Search for the cell housing the specified text and yield its [x, y] center coordinate. 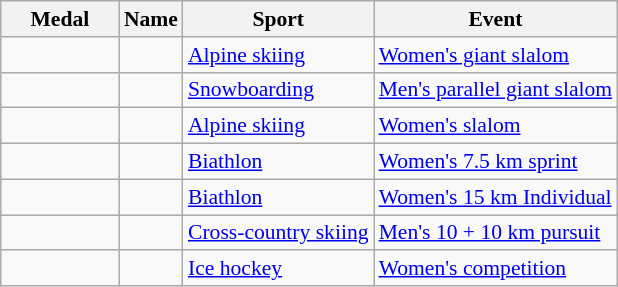
Sport [278, 19]
Women's 7.5 km sprint [496, 162]
Women's slalom [496, 126]
Medal [60, 19]
Women's competition [496, 269]
Women's giant slalom [496, 55]
Cross-country skiing [278, 233]
Men's 10 + 10 km pursuit [496, 233]
Women's 15 km Individual [496, 197]
Snowboarding [278, 90]
Name [151, 19]
Men's parallel giant slalom [496, 90]
Ice hockey [278, 269]
Event [496, 19]
